Detect which cell encompasses the target text, then output its [X, Y] center coordinate. 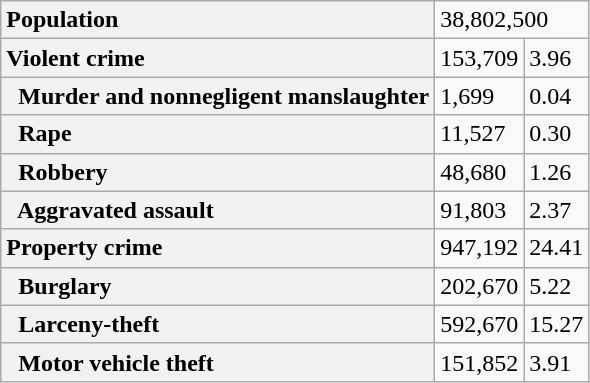
202,670 [480, 286]
151,852 [480, 362]
3.91 [556, 362]
Population [218, 20]
2.37 [556, 210]
Larceny-theft [218, 324]
0.04 [556, 96]
15.27 [556, 324]
Property crime [218, 248]
Violent crime [218, 58]
5.22 [556, 286]
1.26 [556, 172]
Murder and nonnegligent manslaughter [218, 96]
Aggravated assault [218, 210]
1,699 [480, 96]
38,802,500 [512, 20]
947,192 [480, 248]
592,670 [480, 324]
Motor vehicle theft [218, 362]
11,527 [480, 134]
Burglary [218, 286]
153,709 [480, 58]
0.30 [556, 134]
Rape [218, 134]
24.41 [556, 248]
Robbery [218, 172]
48,680 [480, 172]
3.96 [556, 58]
91,803 [480, 210]
